Find where the given text appears and provide that cell's center as (x, y) coordinate. 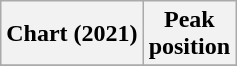
Peakposition (189, 34)
Chart (2021) (72, 34)
